Locate the cell with the specified text and output its (X, Y) center coordinate. 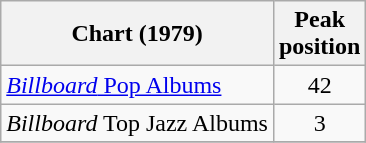
42 (319, 85)
Chart (1979) (138, 34)
Peakposition (319, 34)
3 (319, 123)
Billboard Pop Albums (138, 85)
Billboard Top Jazz Albums (138, 123)
